Provide the (X, Y) coordinate of the cell's center where the given text is located.  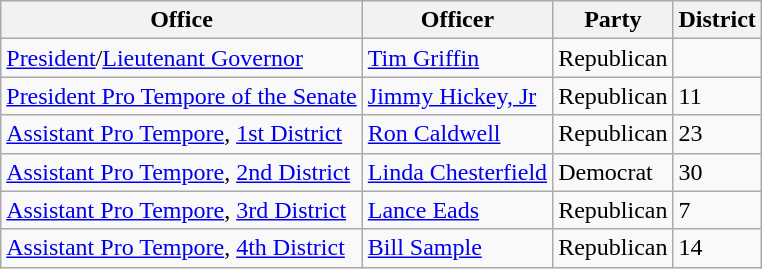
7 (717, 210)
Tim Griffin (457, 58)
Office (182, 20)
Assistant Pro Tempore, 2nd District (182, 172)
Party (613, 20)
14 (717, 248)
President Pro Tempore of the Senate (182, 96)
Bill Sample (457, 248)
Officer (457, 20)
Democrat (613, 172)
Assistant Pro Tempore, 1st District (182, 134)
Linda Chesterfield (457, 172)
30 (717, 172)
Ron Caldwell (457, 134)
President/Lieutenant Governor (182, 58)
Lance Eads (457, 210)
Assistant Pro Tempore, 4th District (182, 248)
23 (717, 134)
Assistant Pro Tempore, 3rd District (182, 210)
11 (717, 96)
District (717, 20)
Jimmy Hickey, Jr (457, 96)
